Return the [X, Y] coordinate for the center point of the cell that contains the specified text.  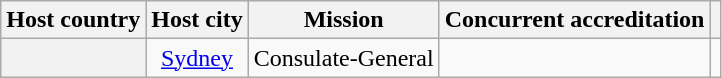
Host city [197, 20]
Consulate-General [344, 58]
Host country [74, 20]
Sydney [197, 58]
Mission [344, 20]
Concurrent accreditation [574, 20]
